Extract the (x, y) coordinate from the center of the cell holding the provided text.  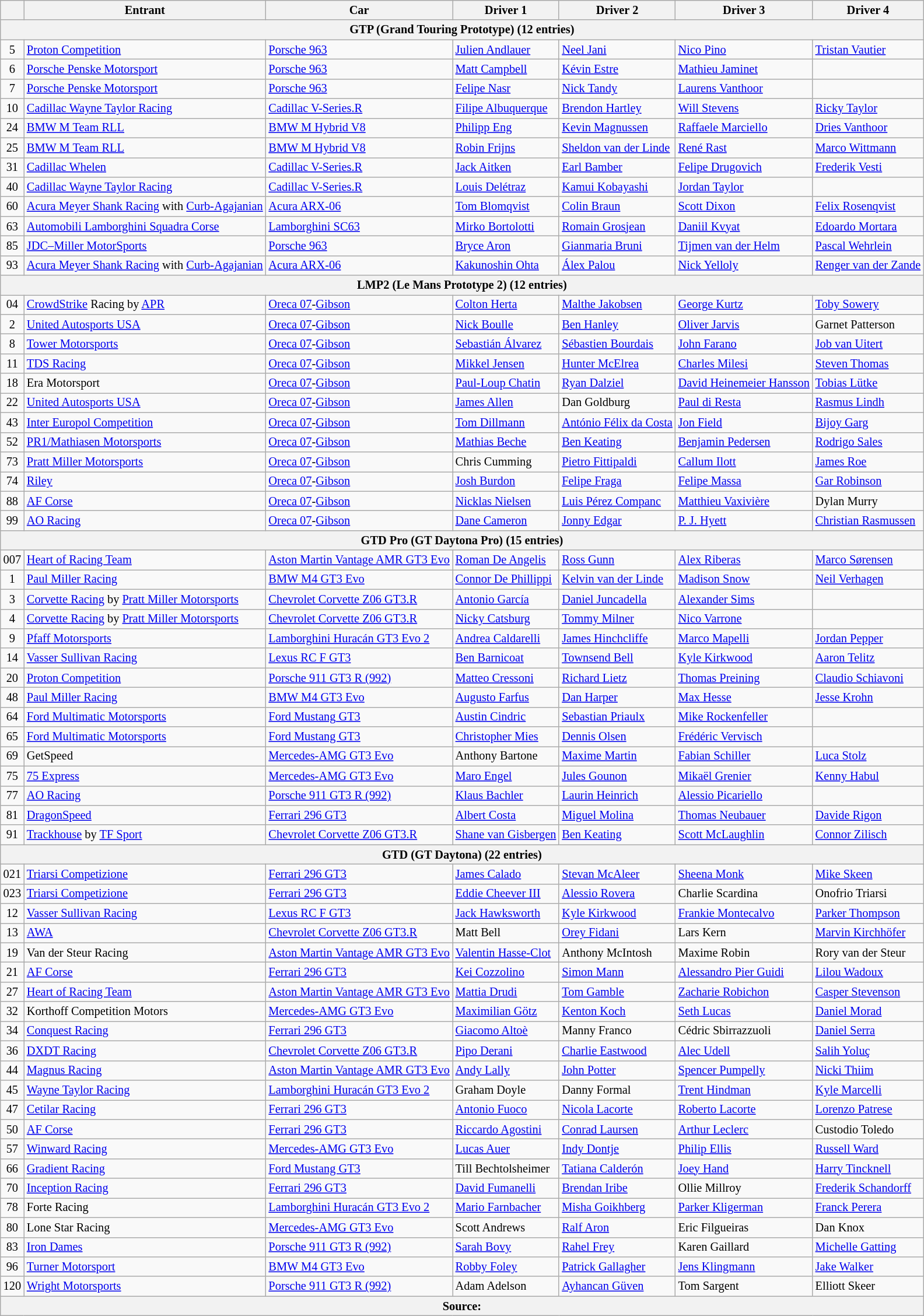
Scott Dixon (744, 206)
Jack Aitken (506, 167)
Sheena Monk (744, 874)
Riccardo Agostini (506, 1129)
Cédric Sbirrazzuoli (744, 1031)
Callum Ilott (744, 461)
Inter Europol Competition (145, 422)
Cetilar Racing (145, 1109)
Oliver Jarvis (744, 324)
Indy Dontje (617, 1149)
GetSpeed (145, 756)
Bijoy Garg (868, 422)
Giacomo Altoè (506, 1031)
Filipe Albuquerque (506, 108)
Parker Thompson (868, 914)
Nicklas Nielsen (506, 501)
Sebastian Priaulx (617, 717)
Luis Pérez Companc (617, 501)
Valentin Hasse-Clot (506, 953)
Lone Star Racing (145, 1227)
James Hinchcliffe (617, 638)
Trent Hindman (744, 1090)
Alessandro Pier Guidi (744, 972)
JDC–Miller MotorSports (145, 246)
Maximilian Götz (506, 1012)
Jordan Taylor (744, 187)
64 (12, 717)
Felipe Nasr (506, 89)
Daniel Juncadella (617, 599)
Trackhouse by TF Sport (145, 835)
36 (12, 1051)
Paul di Resta (744, 402)
Nico Pino (744, 50)
Andy Lally (506, 1070)
Robin Frijns (506, 148)
Russell Ward (868, 1149)
023 (12, 894)
Matt Bell (506, 933)
Robby Foley (506, 1266)
9 (12, 638)
Marvin Kirchhöfer (868, 933)
Graham Doyle (506, 1090)
Parker Kligerman (744, 1207)
Orey Fidani (617, 933)
Hunter McElrea (617, 363)
Augusto Farfus (506, 697)
8 (12, 344)
21 (12, 972)
Winward Racing (145, 1149)
Max Hesse (744, 697)
Source: (462, 1306)
Lucas Auer (506, 1149)
PR1/Mathiasen Motorsports (145, 442)
81 (12, 815)
Marco Wittmann (868, 148)
Scott McLaughlin (744, 835)
021 (12, 874)
Philip Ellis (744, 1149)
Alec Udell (744, 1051)
Dries Vanthoor (868, 128)
Ross Gunn (617, 560)
120 (12, 1286)
Marco Mapelli (744, 638)
32 (12, 1012)
GTD (GT Daytona) (22 entries) (462, 855)
Daniel Morad (868, 1012)
7 (12, 89)
Shane van Gisbergen (506, 835)
Gradient Racing (145, 1168)
James Calado (506, 874)
1 (12, 579)
Miguel Molina (617, 815)
Felipe Drugovich (744, 167)
Arthur Leclerc (744, 1129)
Laurens Vanthoor (744, 89)
Frederik Schandorff (868, 1188)
Kenny Habul (868, 776)
James Allen (506, 402)
Tobias Lütke (868, 383)
4 (12, 619)
22 (12, 402)
04 (12, 304)
52 (12, 442)
John Potter (617, 1070)
77 (12, 796)
Nicola Lacorte (617, 1109)
Gar Robinson (868, 481)
50 (12, 1129)
Felipe Fraga (617, 481)
Laurin Heinrich (617, 796)
73 (12, 461)
93 (12, 265)
Álex Palou (617, 265)
48 (12, 697)
47 (12, 1109)
Jake Walker (868, 1266)
Casper Stevenson (868, 992)
DXDT Racing (145, 1051)
99 (12, 520)
Pratt Miller Motorsports (145, 461)
Era Motorsport (145, 383)
Roberto Lacorte (744, 1109)
Patrick Gallagher (617, 1266)
Kelvin van der Linde (617, 579)
Marco Sørensen (868, 560)
Sébastien Bourdais (617, 344)
Toby Sowery (868, 304)
Claudio Schiavoni (868, 678)
Tijmen van der Helm (744, 246)
Ayhancan Güven (617, 1286)
Malthe Jakobsen (617, 304)
Sarah Bovy (506, 1247)
Raffaele Marciello (744, 128)
René Rast (744, 148)
Joey Hand (744, 1168)
65 (12, 737)
45 (12, 1090)
John Farano (744, 344)
Klaus Bachler (506, 796)
66 (12, 1168)
Conquest Racing (145, 1031)
GTD Pro (GT Daytona Pro) (15 entries) (462, 540)
Maro Engel (506, 776)
91 (12, 835)
Dan Goldburg (617, 402)
Matthieu Vaxivière (744, 501)
Josh Burdon (506, 481)
Chris Cumming (506, 461)
Mikkel Jensen (506, 363)
Kévin Estre (617, 69)
Earl Bamber (617, 167)
Felipe Massa (744, 481)
13 (12, 933)
Jonny Edgar (617, 520)
Frédéric Vervisch (744, 737)
Anthony Bartone (506, 756)
Manny Franco (617, 1031)
74 (12, 481)
Mike Rockenfeller (744, 717)
78 (12, 1207)
Driver 2 (617, 10)
Richard Lietz (617, 678)
Misha Goikhberg (617, 1207)
Daniel Serra (868, 1031)
Spencer Pumpelly (744, 1070)
Austin Cindric (506, 717)
Kei Cozzolino (506, 972)
11 (12, 363)
Brendan Iribe (617, 1188)
Christopher Mies (506, 737)
85 (12, 246)
25 (12, 148)
60 (12, 206)
Mikaël Grenier (744, 776)
Cadillac Whelen (145, 167)
Nicky Catsburg (506, 619)
Albert Costa (506, 815)
75 Express (145, 776)
12 (12, 914)
LMP2 (Le Mans Prototype 2) (12 entries) (462, 285)
Maxime Robin (744, 953)
Eddie Cheever III (506, 894)
Alex Riberas (744, 560)
Alessio Rovera (617, 894)
Magnus Racing (145, 1070)
Alessio Picariello (744, 796)
Davide Rigon (868, 815)
Kakunoshin Ohta (506, 265)
43 (12, 422)
Jon Field (744, 422)
75 (12, 776)
Jordan Pepper (868, 638)
Custodio Toledo (868, 1129)
14 (12, 658)
James Roe (868, 461)
Forte Racing (145, 1207)
80 (12, 1227)
Salih Yoluç (868, 1051)
Lilou Wadoux (868, 972)
Kenton Koch (617, 1012)
Antonio García (506, 599)
Mirko Bortolotti (506, 226)
Kevin Magnussen (617, 128)
Iron Dames (145, 1247)
Scott Andrews (506, 1227)
Ben Hanley (617, 324)
Ricky Taylor (868, 108)
Simon Mann (617, 972)
Connor De Phillippi (506, 579)
Michelle Gatting (868, 1247)
Ralf Aron (617, 1227)
Bryce Aron (506, 246)
Turner Motorsport (145, 1266)
Karen Gaillard (744, 1247)
31 (12, 167)
57 (12, 1149)
96 (12, 1266)
Till Bechtolsheimer (506, 1168)
Jens Klingmann (744, 1266)
AWA (145, 933)
Andrea Caldarelli (506, 638)
Felix Rosenqvist (868, 206)
Dan Harper (617, 697)
Edoardo Mortara (868, 226)
Sheldon van der Linde (617, 148)
Tommy Milner (617, 619)
Entrant (145, 10)
Automobili Lamborghini Squadra Corse (145, 226)
6 (12, 69)
Charles Milesi (744, 363)
Steven Thomas (868, 363)
Thomas Preining (744, 678)
Stevan McAleer (617, 874)
P. J. Hyett (744, 520)
Rory van der Steur (868, 953)
Thomas Neubauer (744, 815)
Alexander Sims (744, 599)
Rahel Frey (617, 1247)
Korthoff Competition Motors (145, 1012)
Inception Racing (145, 1188)
George Kurtz (744, 304)
Elliott Skeer (868, 1286)
Ollie Millroy (744, 1188)
Driver 3 (744, 10)
63 (12, 226)
Jack Hawksworth (506, 914)
5 (12, 50)
Neel Jani (617, 50)
Riley (145, 481)
Kyle Marcelli (868, 1090)
Madison Snow (744, 579)
Danny Formal (617, 1090)
Colton Herta (506, 304)
19 (12, 953)
Tower Motorsports (145, 344)
Garnet Patterson (868, 324)
Wright Motorsports (145, 1286)
69 (12, 756)
Matt Campbell (506, 69)
10 (12, 108)
Kamui Kobayashi (617, 187)
24 (12, 128)
David Fumanelli (506, 1188)
Tom Sargent (744, 1286)
Romain Grosjean (617, 226)
Will Stevens (744, 108)
Rasmus Lindh (868, 402)
Pietro Fittipaldi (617, 461)
Onofrio Triarsi (868, 894)
Rodrigo Sales (868, 442)
Van der Steur Racing (145, 953)
Fabian Schiller (744, 756)
Tom Gamble (617, 992)
DragonSpeed (145, 815)
Mathieu Jaminet (744, 69)
Dan Knox (868, 1227)
Tom Blomqvist (506, 206)
Nico Varrone (744, 619)
Conrad Laursen (617, 1129)
Mike Skeen (868, 874)
Colin Braun (617, 206)
Roman De Angelis (506, 560)
Neil Verhagen (868, 579)
Gianmaria Bruni (617, 246)
Lamborghini SC63 (359, 226)
Antonio Fuoco (506, 1109)
40 (12, 187)
44 (12, 1070)
Frederik Vesti (868, 167)
Franck Perera (868, 1207)
Charlie Scardina (744, 894)
TDS Racing (145, 363)
Mario Farnbacher (506, 1207)
18 (12, 383)
Louis Delétraz (506, 187)
Nick Boulle (506, 324)
Harry Tincknell (868, 1168)
Ben Barnicoat (506, 658)
Tatiana Calderón (617, 1168)
2 (12, 324)
83 (12, 1247)
Mattia Drudi (506, 992)
Nick Tandy (617, 89)
Driver 4 (868, 10)
Pascal Wehrlein (868, 246)
Julien Andlauer (506, 50)
Mathias Beche (506, 442)
3 (12, 599)
Luca Stolz (868, 756)
CrowdStrike Racing by APR (145, 304)
Adam Adelson (506, 1286)
Dylan Murry (868, 501)
Zacharie Robichon (744, 992)
Paul-Loup Chatin (506, 383)
Dennis Olsen (617, 737)
Aaron Telitz (868, 658)
Wayne Taylor Racing (145, 1090)
Christian Rasmussen (868, 520)
70 (12, 1188)
Ryan Dalziel (617, 383)
GTP (Grand Touring Prototype) (12 entries) (462, 30)
David Heinemeier Hansson (744, 383)
Driver 1 (506, 10)
Nicki Thiim (868, 1070)
Sebastián Álvarez (506, 344)
Matteo Cressoni (506, 678)
Daniil Kvyat (744, 226)
Tom Dillmann (506, 422)
Seth Lucas (744, 1012)
Brendon Hartley (617, 108)
Renger van der Zande (868, 265)
Lorenzo Patrese (868, 1109)
António Félix da Costa (617, 422)
Charlie Eastwood (617, 1051)
Lars Kern (744, 933)
007 (12, 560)
Pipo Derani (506, 1051)
Maxime Martin (617, 756)
Frankie Montecalvo (744, 914)
Nick Yelloly (744, 265)
Pfaff Motorsports (145, 638)
Anthony McIntosh (617, 953)
Connor Zilisch (868, 835)
Benjamin Pedersen (744, 442)
Townsend Bell (617, 658)
Tristan Vautier (868, 50)
20 (12, 678)
Dane Cameron (506, 520)
Jules Gounon (617, 776)
Jesse Krohn (868, 697)
Eric Filgueiras (744, 1227)
Job van Uitert (868, 344)
27 (12, 992)
Philipp Eng (506, 128)
34 (12, 1031)
88 (12, 501)
Car (359, 10)
